From the cell containing the given text, extract its center point as [X, Y] coordinate. 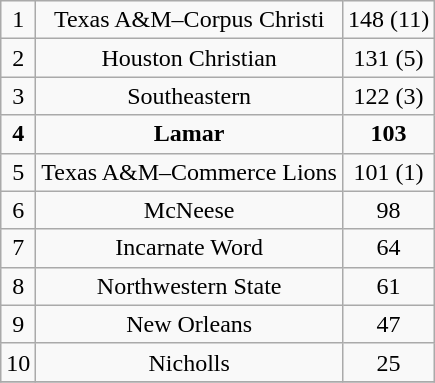
61 [388, 286]
1 [18, 20]
2 [18, 58]
47 [388, 324]
148 (11) [388, 20]
25 [388, 362]
98 [388, 210]
9 [18, 324]
131 (5) [388, 58]
5 [18, 172]
7 [18, 248]
Texas A&M–Corpus Christi [190, 20]
4 [18, 134]
New Orleans [190, 324]
McNeese [190, 210]
101 (1) [388, 172]
Nicholls [190, 362]
Texas A&M–Commerce Lions [190, 172]
Lamar [190, 134]
103 [388, 134]
Southeastern [190, 96]
64 [388, 248]
10 [18, 362]
6 [18, 210]
Houston Christian [190, 58]
3 [18, 96]
8 [18, 286]
122 (3) [388, 96]
Northwestern State [190, 286]
Incarnate Word [190, 248]
